Pinpoint the cell where the given text exists, returning its [x, y] midpoint coordinate. 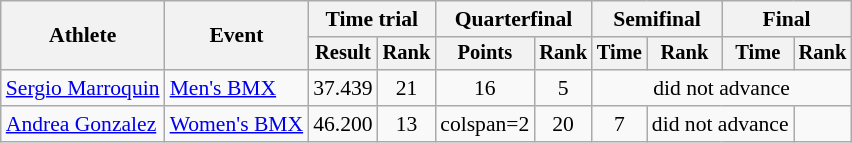
13 [407, 124]
20 [563, 124]
Quarterfinal [514, 19]
Athlete [83, 36]
21 [407, 88]
Result [342, 54]
46.200 [342, 124]
Semifinal [657, 19]
37.439 [342, 88]
Sergio Marroquin [83, 88]
Points [484, 54]
7 [620, 124]
5 [563, 88]
colspan=2 [484, 124]
Men's BMX [237, 88]
Time trial [372, 19]
Andrea Gonzalez [83, 124]
Event [237, 36]
16 [484, 88]
Women's BMX [237, 124]
Final [786, 19]
